Extract the (X, Y) coordinate from the center of the cell holding the provided text.  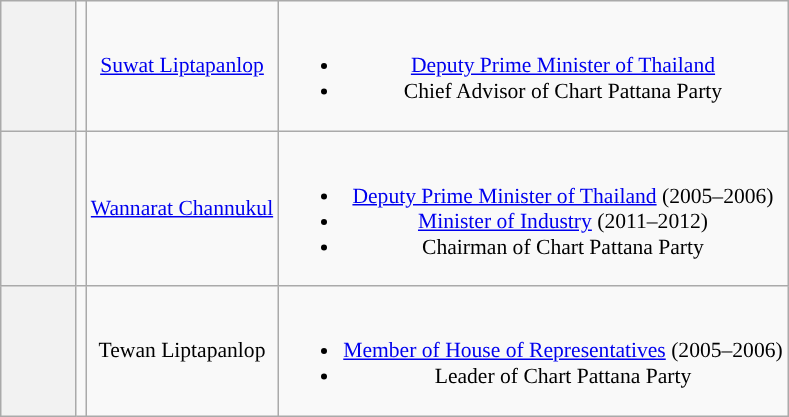
Tewan Liptapanlop (182, 351)
Wannarat Channukul (182, 208)
Deputy Prime Minister of Thailand (2005–2006)Minister of Industry (2011–2012)Chairman of Chart Pattana Party (533, 208)
Member of House of Representatives (2005–2006)Leader of Chart Pattana Party (533, 351)
Suwat Liptapanlop (182, 66)
Deputy Prime Minister of Thailand Chief Advisor of Chart Pattana Party (533, 66)
